Detect which cell encompasses the target text, then output its [x, y] center coordinate. 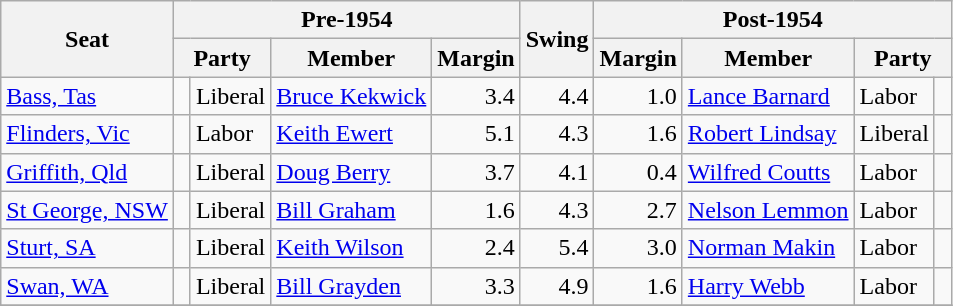
Bruce Kekwick [352, 96]
Bill Grayden [352, 286]
1.0 [638, 96]
Bill Graham [352, 210]
5.1 [476, 134]
Post-1954 [773, 20]
4.4 [557, 96]
Norman Makin [768, 248]
Swing [557, 39]
St George, NSW [88, 210]
4.9 [557, 286]
Flinders, Vic [88, 134]
Lance Barnard [768, 96]
Griffith, Qld [88, 172]
Robert Lindsay [768, 134]
Nelson Lemmon [768, 210]
4.1 [557, 172]
Keith Wilson [352, 248]
Bass, Tas [88, 96]
0.4 [638, 172]
Harry Webb [768, 286]
Sturt, SA [88, 248]
3.4 [476, 96]
2.7 [638, 210]
3.7 [476, 172]
Wilfred Coutts [768, 172]
Seat [88, 39]
Swan, WA [88, 286]
Pre-1954 [346, 20]
3.3 [476, 286]
Keith Ewert [352, 134]
5.4 [557, 248]
Doug Berry [352, 172]
3.0 [638, 248]
2.4 [476, 248]
